From the cell containing the given text, extract its center point as (X, Y) coordinate. 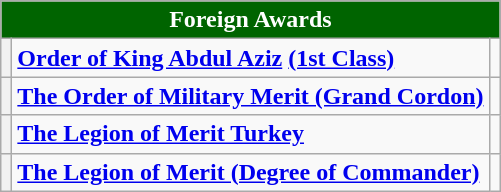
The Order of Military Merit (Grand Cordon) (250, 96)
The Legion of Merit (Degree of Commander) (250, 172)
Foreign Awards (250, 20)
The Legion of Merit Turkey (250, 134)
Order of King Abdul Aziz (1st Class) (250, 58)
